Output the (x, y) coordinate of the center of the cell containing the given text.  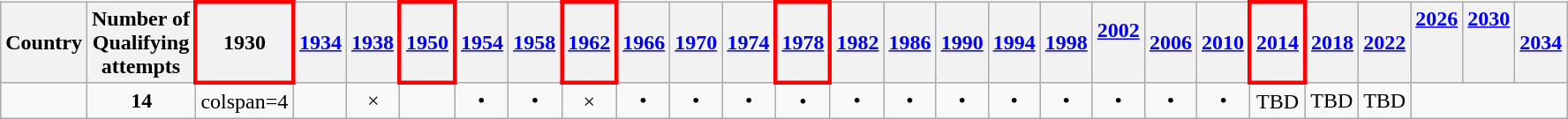
1962 (589, 42)
2034 (1542, 42)
14 (141, 100)
1986 (909, 42)
2010 (1224, 42)
1994 (1014, 42)
Number of Qualifyingattempts (141, 42)
1998 (1067, 42)
1966 (643, 42)
2014 (1278, 42)
1974 (749, 42)
1934 (320, 42)
2006 (1171, 42)
1930 (245, 42)
1938 (373, 42)
1950 (427, 42)
1978 (803, 42)
Country (44, 42)
1990 (962, 42)
2030 (1489, 42)
2002 (1118, 42)
2018 (1331, 42)
2026 (1437, 42)
1970 (696, 42)
colspan=4 (245, 100)
1982 (856, 42)
1954 (482, 42)
2022 (1384, 42)
1958 (535, 42)
